Scan for the cell matching the given text and deliver its (x, y) coordinate at center. 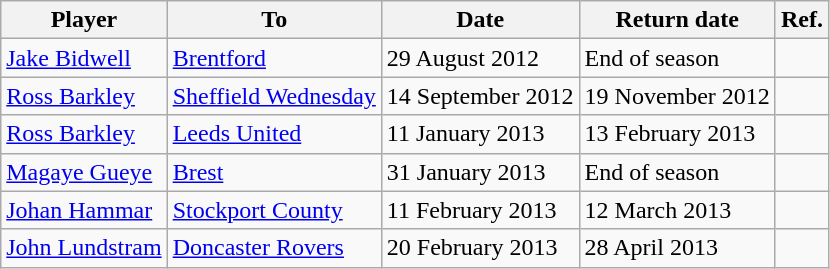
Date (480, 20)
13 February 2013 (677, 134)
Return date (677, 20)
Brest (274, 172)
Stockport County (274, 210)
To (274, 20)
19 November 2012 (677, 96)
Sheffield Wednesday (274, 96)
11 January 2013 (480, 134)
12 March 2013 (677, 210)
14 September 2012 (480, 96)
29 August 2012 (480, 58)
John Lundstram (84, 248)
Brentford (274, 58)
Ref. (802, 20)
Johan Hammar (84, 210)
Doncaster Rovers (274, 248)
Jake Bidwell (84, 58)
31 January 2013 (480, 172)
Leeds United (274, 134)
Player (84, 20)
28 April 2013 (677, 248)
20 February 2013 (480, 248)
11 February 2013 (480, 210)
Magaye Gueye (84, 172)
